Scan for the cell matching the given text and deliver its [x, y] coordinate at center. 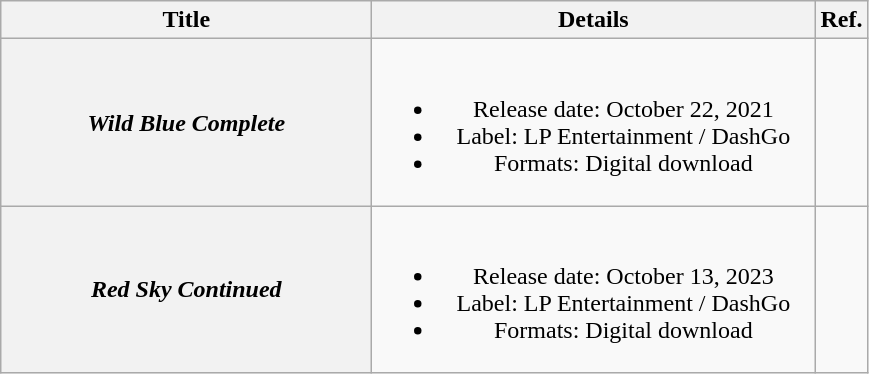
Wild Blue Complete [186, 122]
Red Sky Continued [186, 290]
Ref. [842, 20]
Release date: October 22, 2021Label: LP Entertainment / DashGoFormats: Digital download [594, 122]
Title [186, 20]
Release date: October 13, 2023Label: LP Entertainment / DashGoFormats: Digital download [594, 290]
Details [594, 20]
